Locate the cell with the specified text and output its [X, Y] center coordinate. 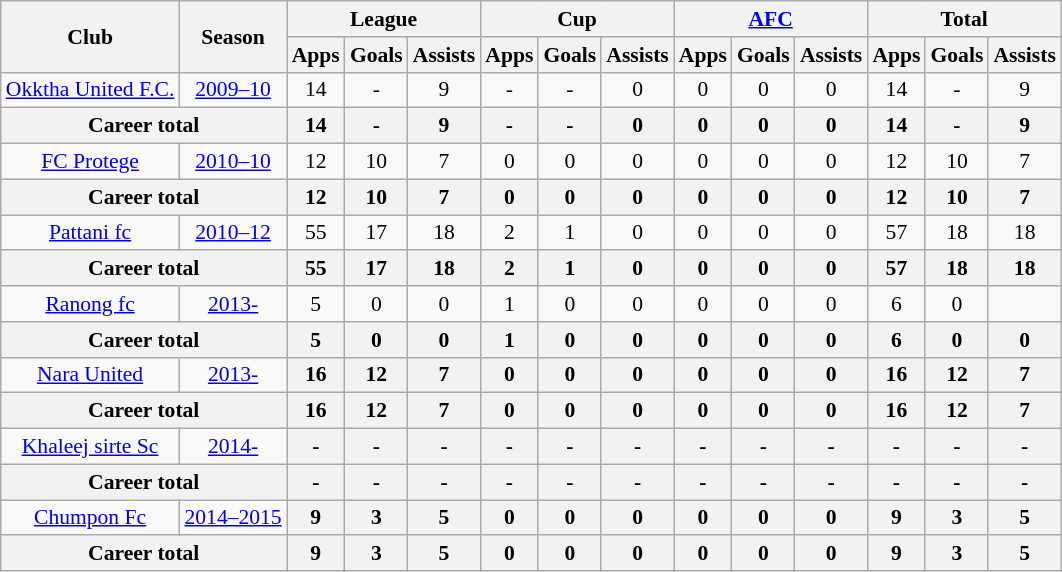
Okktha United F.C. [90, 90]
AFC [771, 19]
2009–10 [232, 90]
Season [232, 36]
Club [90, 36]
FC Protege [90, 162]
2014–2015 [232, 518]
Total [964, 19]
Pattani fc [90, 233]
Chumpon Fc [90, 518]
2014- [232, 447]
Cup [577, 19]
2010–12 [232, 233]
2010–10 [232, 162]
Ranong fc [90, 304]
League [384, 19]
Nara United [90, 375]
Khaleej sirte Sc [90, 447]
